Return (X, Y) of the center of cell containing provided text 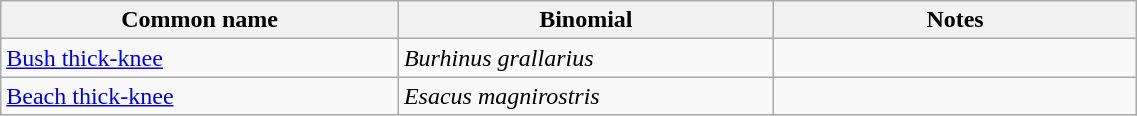
Beach thick-knee (200, 96)
Binomial (586, 20)
Bush thick-knee (200, 58)
Burhinus grallarius (586, 58)
Esacus magnirostris (586, 96)
Common name (200, 20)
Notes (955, 20)
